Pinpoint the cell where the given text exists, returning its (x, y) midpoint coordinate. 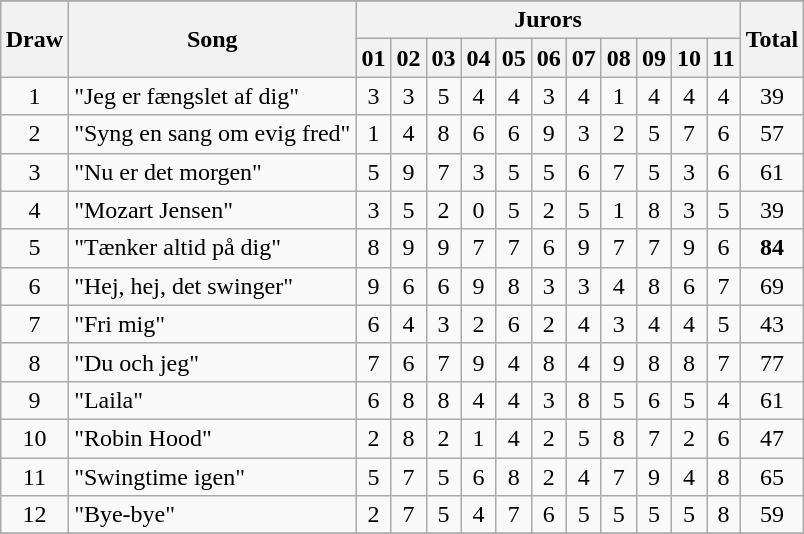
0 (478, 210)
"Nu er det morgen" (212, 172)
84 (772, 248)
03 (444, 58)
"Hej, hej, det swinger" (212, 286)
59 (772, 515)
05 (514, 58)
47 (772, 438)
43 (772, 324)
69 (772, 286)
Song (212, 39)
"Tænker altid på dig" (212, 248)
"Mozart Jensen" (212, 210)
"Du och jeg" (212, 362)
02 (408, 58)
"Laila" (212, 400)
12 (34, 515)
77 (772, 362)
Draw (34, 39)
09 (654, 58)
Jurors (548, 20)
65 (772, 477)
01 (374, 58)
"Robin Hood" (212, 438)
"Bye-bye" (212, 515)
08 (618, 58)
57 (772, 134)
Total (772, 39)
04 (478, 58)
06 (548, 58)
"Jeg er fængslet af dig" (212, 96)
"Swingtime igen" (212, 477)
"Syng en sang om evig fred" (212, 134)
07 (584, 58)
"Fri mig" (212, 324)
